Pinpoint the cell where the given text exists, returning its (X, Y) midpoint coordinate. 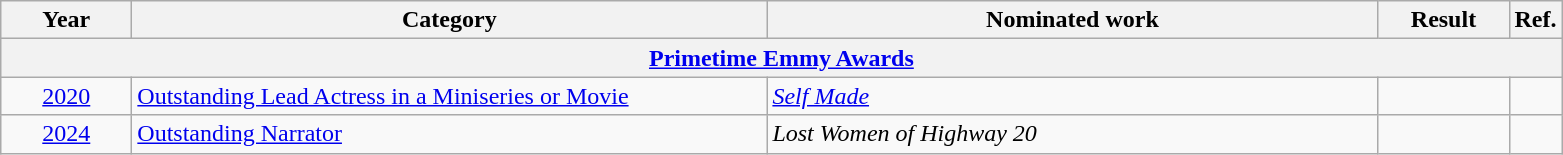
2020 (66, 96)
Category (450, 20)
2024 (66, 134)
Ref. (1536, 20)
Outstanding Lead Actress in a Miniseries or Movie (450, 96)
Primetime Emmy Awards (782, 58)
Result (1444, 20)
Self Made (1072, 96)
Outstanding Narrator (450, 134)
Year (66, 20)
Lost Women of Highway 20 (1072, 134)
Nominated work (1072, 20)
